For the text-containing cell, return its midpoint in [x, y] coordinate format. 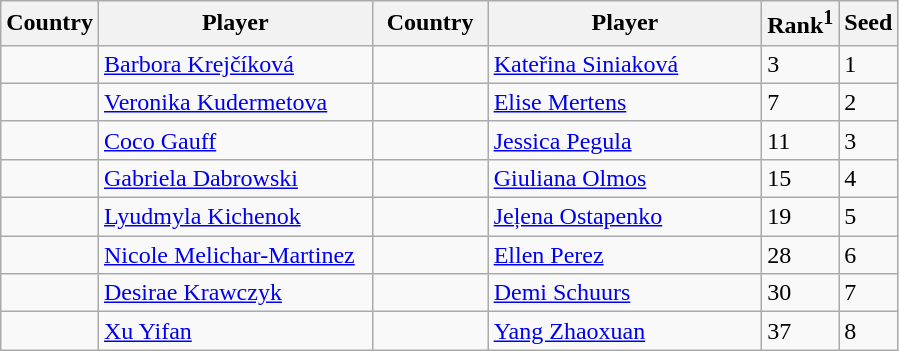
Gabriela Dabrowski [235, 178]
Jessica Pegula [625, 140]
Nicole Melichar-Martinez [235, 255]
37 [800, 331]
Rank1 [800, 24]
Barbora Krejčíková [235, 64]
Ellen Perez [625, 255]
Yang Zhaoxuan [625, 331]
Demi Schuurs [625, 293]
8 [868, 331]
5 [868, 217]
Jeļena Ostapenko [625, 217]
Xu Yifan [235, 331]
Veronika Kudermetova [235, 102]
1 [868, 64]
Elise Mertens [625, 102]
28 [800, 255]
6 [868, 255]
Kateřina Siniaková [625, 64]
15 [800, 178]
Giuliana Olmos [625, 178]
Lyudmyla Kichenok [235, 217]
30 [800, 293]
Desirae Krawczyk [235, 293]
2 [868, 102]
Coco Gauff [235, 140]
19 [800, 217]
Seed [868, 24]
11 [800, 140]
4 [868, 178]
